Search for the cell housing the specified text and yield its [x, y] center coordinate. 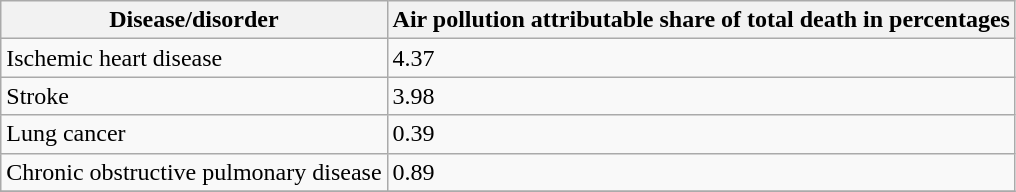
Stroke [194, 96]
Lung cancer [194, 134]
0.89 [701, 172]
0.39 [701, 134]
Air pollution attributable share of total death in percentages [701, 20]
Chronic obstructive pulmonary disease [194, 172]
Ischemic heart disease [194, 58]
4.37 [701, 58]
3.98 [701, 96]
Disease/disorder [194, 20]
